Return (X, Y) of the center of cell containing provided text 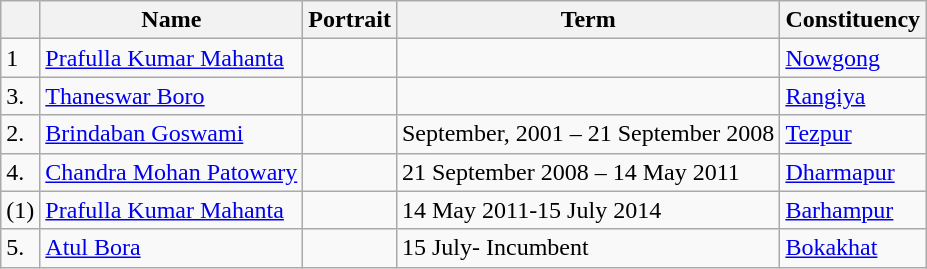
Nowgong (853, 58)
Tezpur (853, 134)
2. (20, 134)
Constituency (853, 20)
21 September 2008 – 14 May 2011 (588, 172)
Name (172, 20)
3. (20, 96)
Dharmapur (853, 172)
15 July- Incumbent (588, 248)
4. (20, 172)
Rangiya (853, 96)
(1) (20, 210)
Bokakhat (853, 248)
Portrait (350, 20)
Brindaban Goswami (172, 134)
Thaneswar Boro (172, 96)
1 (20, 58)
Barhampur (853, 210)
Term (588, 20)
14 May 2011-15 July 2014 (588, 210)
Chandra Mohan Patowary (172, 172)
Atul Bora (172, 248)
September, 2001 – 21 September 2008 (588, 134)
5. (20, 248)
